Detect which cell encompasses the target text, then output its [x, y] center coordinate. 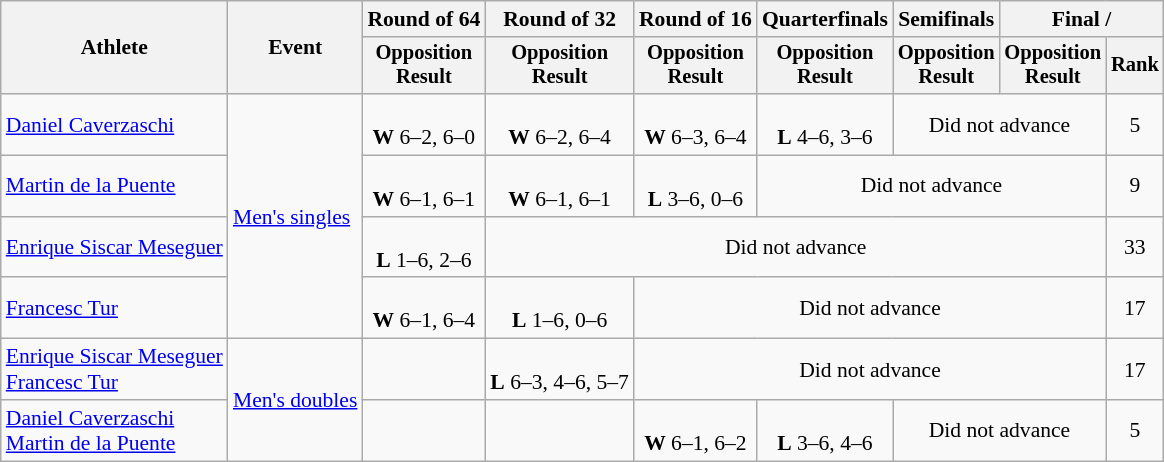
Event [296, 48]
L 3–6, 4–6 [825, 430]
Round of 16 [696, 19]
W 6–3, 6–4 [696, 124]
Men's doubles [296, 400]
L 3–6, 0–6 [696, 186]
Quarterfinals [825, 19]
33 [1135, 248]
L 6–3, 4–6, 5–7 [560, 370]
9 [1135, 186]
Final / [1081, 19]
L 1–6, 2–6 [424, 248]
Rank [1135, 66]
Enrique Siscar MeseguerFrancesc Tur [114, 370]
L 4–6, 3–6 [825, 124]
Round of 32 [560, 19]
Athlete [114, 48]
L 1–6, 0–6 [560, 308]
W 6–2, 6–4 [560, 124]
Enrique Siscar Meseguer [114, 248]
Francesc Tur [114, 308]
Round of 64 [424, 19]
W 6–2, 6–0 [424, 124]
Men's singles [296, 216]
W 6–1, 6–2 [696, 430]
W 6–1, 6–4 [424, 308]
Daniel CaverzaschiMartin de la Puente [114, 430]
Semifinals [946, 19]
Daniel Caverzaschi [114, 124]
Martin de la Puente [114, 186]
